Scan for the cell matching the given text and deliver its (x, y) coordinate at center. 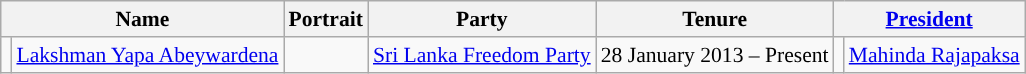
28 January 2013 – Present (715, 55)
Party (482, 19)
Sri Lanka Freedom Party (482, 55)
President (930, 19)
Name (142, 19)
Portrait (326, 19)
Mahinda Rajapaksa (934, 55)
Tenure (715, 19)
Lakshman Yapa Abeywardena (147, 55)
